Return (x, y) of the center of cell containing provided text 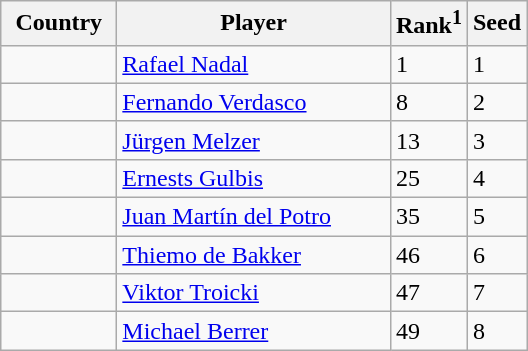
Viktor Troicki (254, 293)
46 (428, 255)
13 (428, 140)
5 (496, 217)
6 (496, 255)
Rafael Nadal (254, 64)
Rank1 (428, 24)
25 (428, 178)
4 (496, 178)
2 (496, 102)
Jürgen Melzer (254, 140)
Country (59, 24)
Ernests Gulbis (254, 178)
49 (428, 331)
35 (428, 217)
Juan Martín del Potro (254, 217)
3 (496, 140)
Player (254, 24)
7 (496, 293)
Thiemo de Bakker (254, 255)
Seed (496, 24)
Fernando Verdasco (254, 102)
Michael Berrer (254, 331)
47 (428, 293)
